Pinpoint the cell where the given text exists, returning its (X, Y) midpoint coordinate. 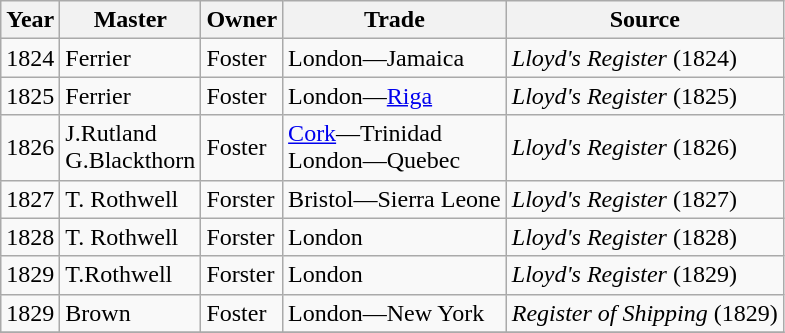
Lloyd's Register (1825) (644, 96)
Cork—TrinidadLondon—Quebec (395, 148)
1824 (30, 58)
London—Riga (395, 96)
1826 (30, 148)
Owner (242, 20)
T.Rothwell (130, 275)
Source (644, 20)
Bristol—Sierra Leone (395, 199)
Trade (395, 20)
J.RutlandG.Blackthorn (130, 148)
1827 (30, 199)
Lloyd's Register (1824) (644, 58)
Lloyd's Register (1828) (644, 237)
Brown (130, 313)
Lloyd's Register (1827) (644, 199)
1828 (30, 237)
Lloyd's Register (1829) (644, 275)
London—Jamaica (395, 58)
1825 (30, 96)
Register of Shipping (1829) (644, 313)
Year (30, 20)
Master (130, 20)
Lloyd's Register (1826) (644, 148)
London—New York (395, 313)
